Locate the cell with the specified text and output its (X, Y) center coordinate. 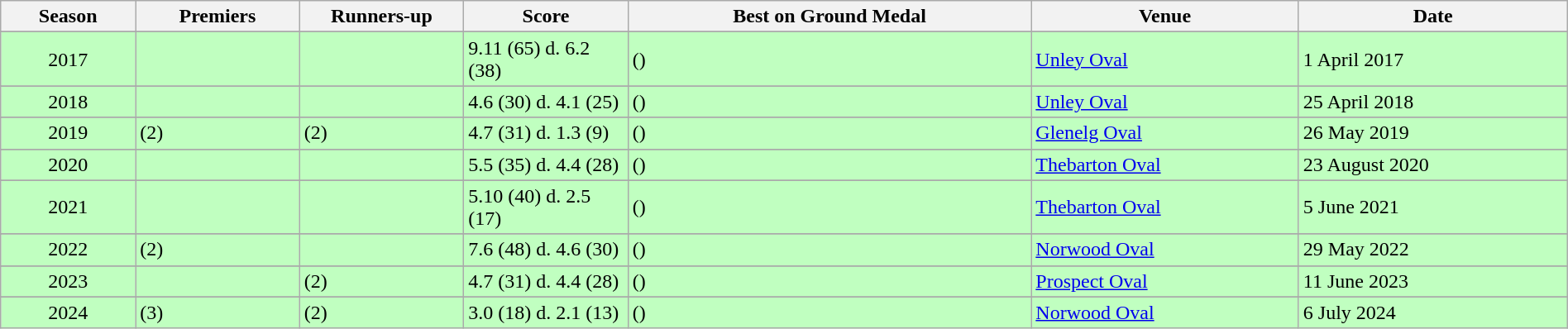
Best on Ground Medal (829, 17)
29 May 2022 (1432, 250)
6 July 2024 (1432, 312)
Runners-up (382, 17)
2024 (68, 312)
4.6 (30) d. 4.1 (25) (546, 102)
(3) (218, 312)
11 June 2023 (1432, 281)
Season (68, 17)
23 August 2020 (1432, 164)
Prospect Oval (1164, 281)
Score (546, 17)
Venue (1164, 17)
5.5 (35) d. 4.4 (28) (546, 164)
5 June 2021 (1432, 207)
1 April 2017 (1432, 60)
2017 (68, 60)
2021 (68, 207)
3.0 (18) d. 2.1 (13) (546, 312)
4.7 (31) d. 4.4 (28) (546, 281)
7.6 (48) d. 4.6 (30) (546, 250)
4.7 (31) d. 1.3 (9) (546, 133)
26 May 2019 (1432, 133)
5.10 (40) d. 2.5 (17) (546, 207)
9.11 (65) d. 6.2 (38) (546, 60)
2020 (68, 164)
2023 (68, 281)
25 April 2018 (1432, 102)
Premiers (218, 17)
Glenelg Oval (1164, 133)
2018 (68, 102)
2019 (68, 133)
Date (1432, 17)
2022 (68, 250)
